From the cell containing the given text, extract its center point as (x, y) coordinate. 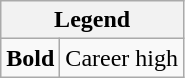
Bold (30, 58)
Legend (92, 20)
Career high (122, 58)
